For the text-containing cell, return its midpoint in [x, y] coordinate format. 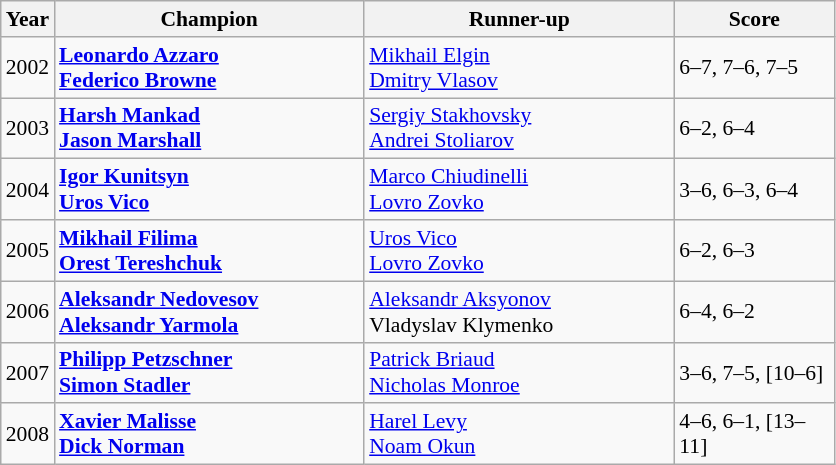
2006 [28, 312]
Uros Vico Lovro Zovko [519, 250]
Leonardo Azzaro Federico Browne [209, 68]
6–7, 7–6, 7–5 [754, 68]
6–2, 6–4 [754, 128]
6–4, 6–2 [754, 312]
2002 [28, 68]
Sergiy Stakhovsky Andrei Stoliarov [519, 128]
Champion [209, 19]
Aleksandr Nedovesov Aleksandr Yarmola [209, 312]
Score [754, 19]
3–6, 6–3, 6–4 [754, 190]
Igor Kunitsyn Uros Vico [209, 190]
Xavier Malisse Dick Norman [209, 434]
Runner-up [519, 19]
Philipp Petzschner Simon Stadler [209, 372]
2008 [28, 434]
4–6, 6–1, [13–11] [754, 434]
Harel Levy Noam Okun [519, 434]
Patrick Briaud Nicholas Monroe [519, 372]
2007 [28, 372]
Harsh Mankad Jason Marshall [209, 128]
Year [28, 19]
3–6, 7–5, [10–6] [754, 372]
2003 [28, 128]
2004 [28, 190]
Mikhail Filima Orest Tereshchuk [209, 250]
Aleksandr Aksyonov Vladyslav Klymenko [519, 312]
2005 [28, 250]
6–2, 6–3 [754, 250]
Mikhail Elgin Dmitry Vlasov [519, 68]
Marco Chiudinelli Lovro Zovko [519, 190]
